Return the [x, y] coordinate for the center point of the cell that contains the specified text.  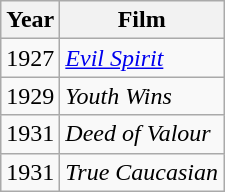
Year [30, 20]
Film [142, 20]
Youth Wins [142, 96]
Deed of Valour [142, 134]
True Caucasian [142, 172]
1929 [30, 96]
1927 [30, 58]
Evil Spirit [142, 58]
